Detect which cell encompasses the target text, then output its (X, Y) center coordinate. 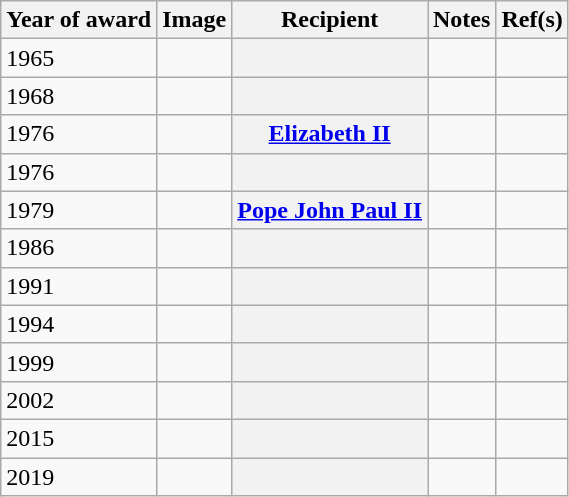
Notes (462, 20)
2015 (79, 438)
Elizabeth II (330, 134)
1991 (79, 286)
1965 (79, 58)
Pope John Paul II (330, 210)
1986 (79, 248)
1979 (79, 210)
1968 (79, 96)
1994 (79, 324)
Recipient (330, 20)
2002 (79, 400)
1999 (79, 362)
Ref(s) (532, 20)
Year of award (79, 20)
Image (194, 20)
2019 (79, 477)
